Detect which cell encompasses the target text, then output its (x, y) center coordinate. 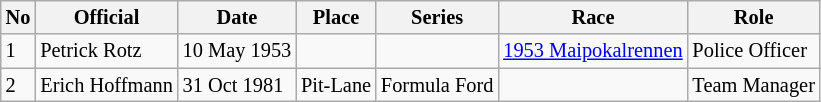
Petrick Rotz (106, 51)
Race (592, 17)
Formula Ford (437, 85)
Series (437, 17)
2 (18, 85)
Date (237, 17)
Erich Hoffmann (106, 85)
No (18, 17)
10 May 1953 (237, 51)
Role (754, 17)
Police Officer (754, 51)
Official (106, 17)
Team Manager (754, 85)
1953 Maipokalrennen (592, 51)
Place (336, 17)
Pit-Lane (336, 85)
1 (18, 51)
31 Oct 1981 (237, 85)
